Provide the (x, y) coordinate of the cell's center where the given text is located.  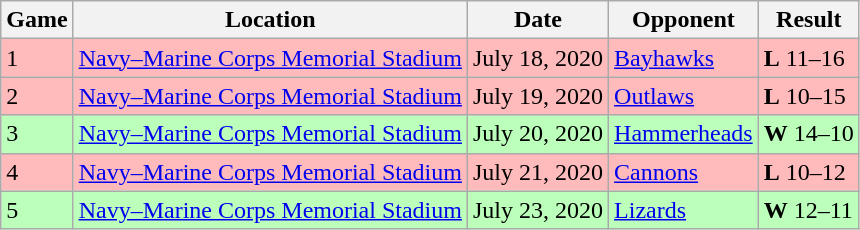
Outlaws (684, 96)
Game (37, 20)
July 19, 2020 (538, 96)
4 (37, 172)
L 10–12 (808, 172)
L 11–16 (808, 58)
3 (37, 134)
1 (37, 58)
Bayhawks (684, 58)
2 (37, 96)
Opponent (684, 20)
L 10–15 (808, 96)
Result (808, 20)
July 21, 2020 (538, 172)
July 20, 2020 (538, 134)
Lizards (684, 210)
July 23, 2020 (538, 210)
July 18, 2020 (538, 58)
5 (37, 210)
Location (270, 20)
Hammerheads (684, 134)
W 12–11 (808, 210)
Date (538, 20)
W 14–10 (808, 134)
Cannons (684, 172)
